Output the (x, y) coordinate of the center of the cell containing the given text.  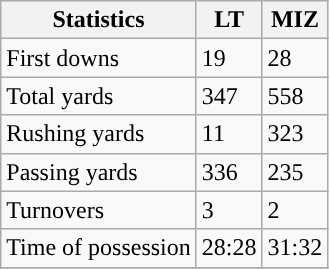
Turnovers (99, 210)
Passing yards (99, 172)
347 (229, 96)
323 (295, 134)
Rushing yards (99, 134)
3 (229, 210)
31:32 (295, 248)
336 (229, 172)
11 (229, 134)
LT (229, 20)
558 (295, 96)
2 (295, 210)
Time of possession (99, 248)
235 (295, 172)
28 (295, 58)
Total yards (99, 96)
Statistics (99, 20)
MIZ (295, 20)
First downs (99, 58)
19 (229, 58)
28:28 (229, 248)
